Return the [X, Y] coordinate for the center point of the cell that contains the specified text.  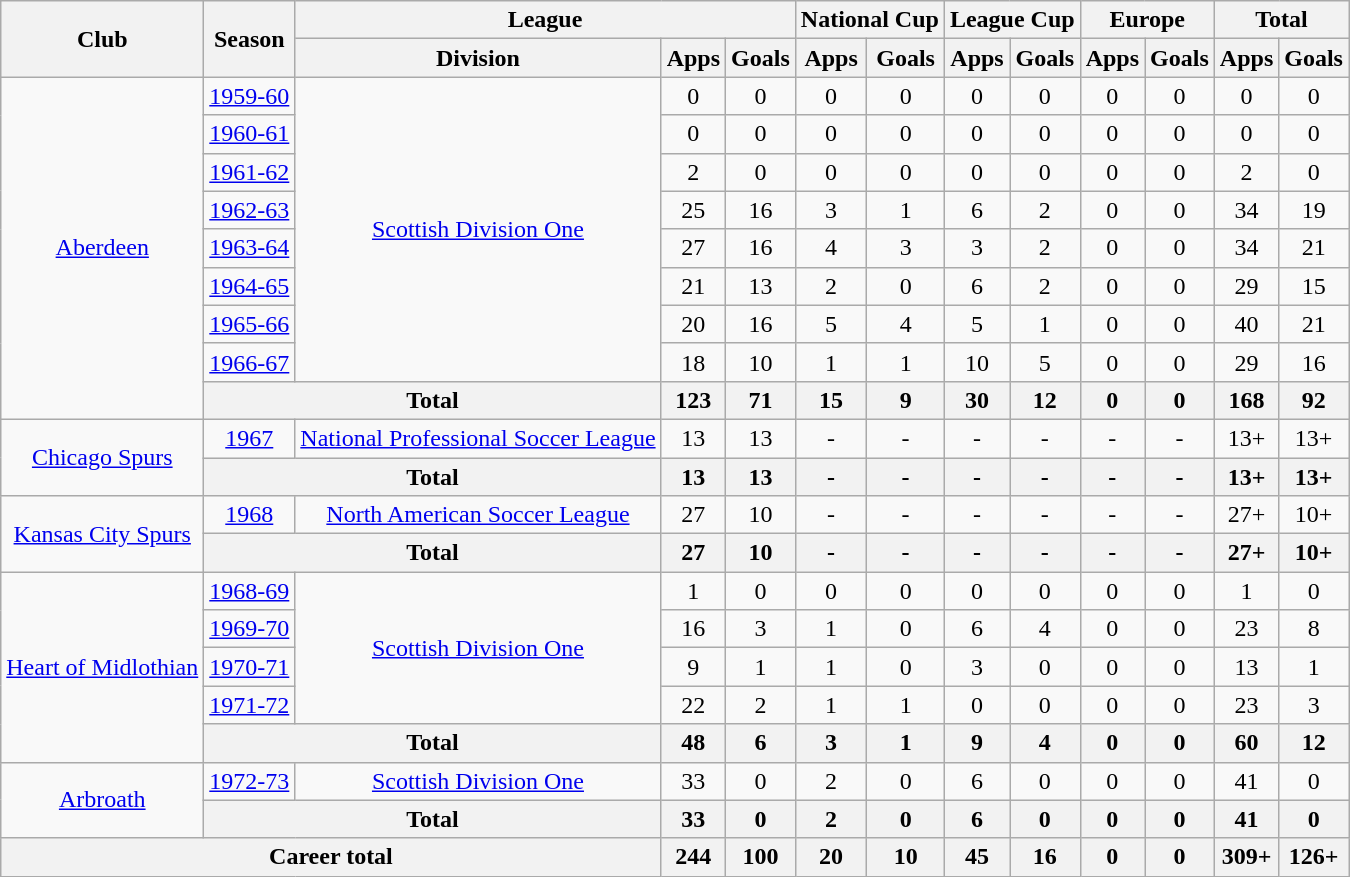
Heart of Midlothian [102, 667]
30 [976, 400]
Europe [1147, 20]
National Cup [870, 20]
National Professional Soccer League [478, 438]
1972-73 [250, 781]
League [545, 20]
1964-65 [250, 286]
71 [761, 400]
1968 [250, 515]
Season [250, 39]
123 [693, 400]
1961-62 [250, 172]
Chicago Spurs [102, 457]
40 [1246, 324]
Club [102, 39]
168 [1246, 400]
1966-67 [250, 362]
19 [1314, 210]
Kansas City Spurs [102, 534]
60 [1246, 743]
244 [693, 857]
1968-69 [250, 591]
North American Soccer League [478, 515]
45 [976, 857]
18 [693, 362]
Division [478, 58]
25 [693, 210]
1965-66 [250, 324]
1962-63 [250, 210]
92 [1314, 400]
Career total [331, 857]
309+ [1246, 857]
1959-60 [250, 96]
1971-72 [250, 705]
Aberdeen [102, 248]
48 [693, 743]
Arbroath [102, 800]
1967 [250, 438]
100 [761, 857]
1969-70 [250, 629]
1970-71 [250, 667]
League Cup [1012, 20]
1963-64 [250, 248]
8 [1314, 629]
1960-61 [250, 134]
22 [693, 705]
126+ [1314, 857]
